Output the [x, y] coordinate of the center of the cell containing the given text.  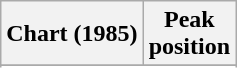
Chart (1985) [72, 34]
Peakposition [189, 34]
